Determine the (X, Y) coordinate at the center of the cell enclosing the given text.  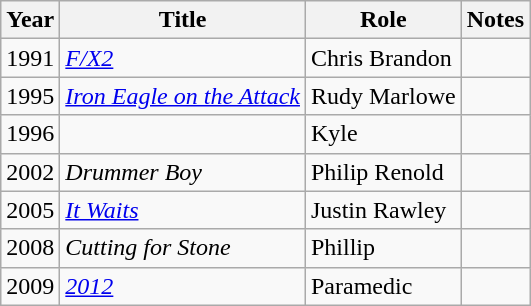
It Waits (183, 210)
1995 (30, 96)
Kyle (383, 134)
Philip Renold (383, 172)
Title (183, 20)
Justin Rawley (383, 210)
Paramedic (383, 286)
F/X2 (183, 58)
Chris Brandon (383, 58)
2002 (30, 172)
Drummer Boy (183, 172)
2008 (30, 248)
1991 (30, 58)
Notes (495, 20)
2009 (30, 286)
2012 (183, 286)
Cutting for Stone (183, 248)
Iron Eagle on the Attack (183, 96)
Role (383, 20)
2005 (30, 210)
Rudy Marlowe (383, 96)
Phillip (383, 248)
Year (30, 20)
1996 (30, 134)
